Locate the cell with the specified text and output its [x, y] center coordinate. 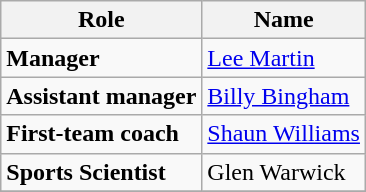
First-team coach [102, 134]
Assistant manager [102, 96]
Sports Scientist [102, 172]
Role [102, 20]
Glen Warwick [284, 172]
Lee Martin [284, 58]
Shaun Williams [284, 134]
Name [284, 20]
Billy Bingham [284, 96]
Manager [102, 58]
